Determine the [x, y] coordinate at the center of the cell enclosing the given text.  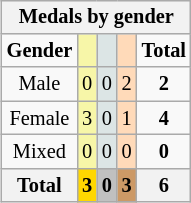
1 [127, 118]
Mixed [40, 152]
6 [164, 185]
Female [40, 118]
Gender [40, 51]
4 [164, 118]
Medals by gender [96, 17]
Male [40, 84]
